Extract the [X, Y] coordinate from the center of the cell holding the provided text.  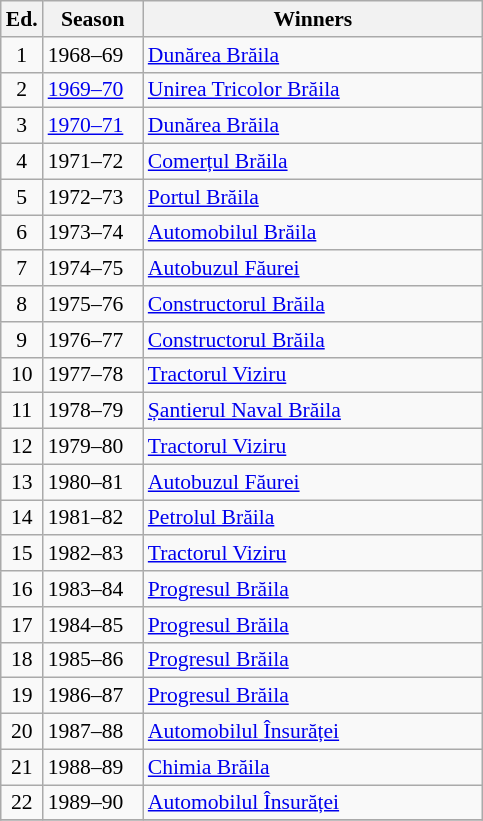
1987–88 [93, 732]
7 [22, 269]
15 [22, 554]
1976–77 [93, 340]
21 [22, 767]
1981–82 [93, 518]
2 [22, 90]
Season [93, 19]
9 [22, 340]
1971–72 [93, 162]
20 [22, 732]
1980–81 [93, 482]
17 [22, 625]
1984–85 [93, 625]
1972–73 [93, 197]
1988–89 [93, 767]
Șantierul Naval Brăila [313, 411]
1970–71 [93, 126]
1985–86 [93, 660]
8 [22, 304]
Chimia Brăila [313, 767]
1 [22, 55]
10 [22, 375]
1977–78 [93, 375]
12 [22, 447]
1989–90 [93, 803]
1975–76 [93, 304]
4 [22, 162]
18 [22, 660]
14 [22, 518]
11 [22, 411]
1978–79 [93, 411]
1986–87 [93, 696]
13 [22, 482]
Comerțul Brăila [313, 162]
1983–84 [93, 589]
16 [22, 589]
1973–74 [93, 233]
1969–70 [93, 90]
22 [22, 803]
1968–69 [93, 55]
Ed. [22, 19]
5 [22, 197]
Winners [313, 19]
6 [22, 233]
Petrolul Brăila [313, 518]
Automobilul Brăila [313, 233]
19 [22, 696]
1982–83 [93, 554]
Unirea Tricolor Brăila [313, 90]
Portul Brăila [313, 197]
3 [22, 126]
1979–80 [93, 447]
1974–75 [93, 269]
